Capture the cell that displays the provided text and extract its [x, y] central coordinate. 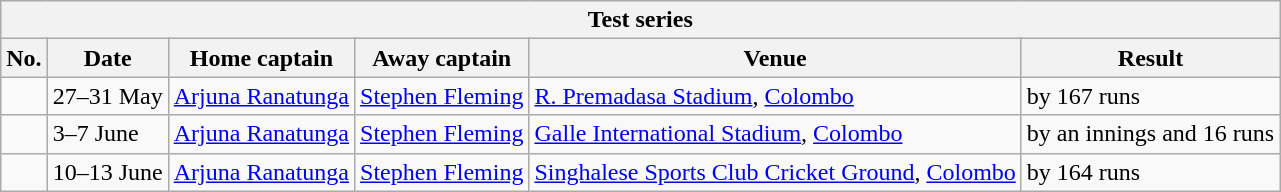
Result [1150, 58]
Galle International Stadium, Colombo [775, 134]
Singhalese Sports Club Cricket Ground, Colombo [775, 172]
by an innings and 16 runs [1150, 134]
by 167 runs [1150, 96]
3–7 June [108, 134]
Home captain [261, 58]
No. [24, 58]
Date [108, 58]
Venue [775, 58]
by 164 runs [1150, 172]
Away captain [442, 58]
R. Premadasa Stadium, Colombo [775, 96]
10–13 June [108, 172]
Test series [640, 20]
27–31 May [108, 96]
